Output the [X, Y] coordinate of the center of the cell containing the given text.  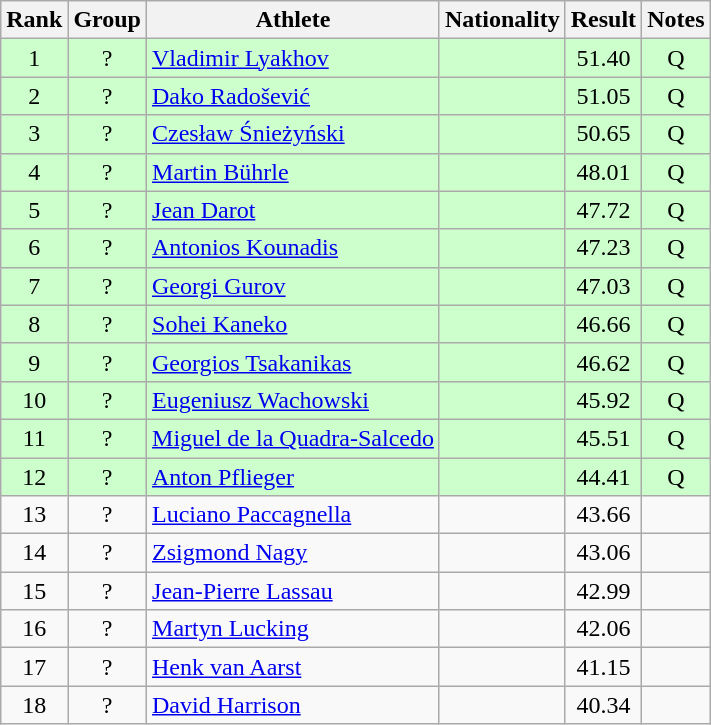
45.92 [603, 400]
51.05 [603, 96]
51.40 [603, 58]
17 [34, 667]
45.51 [603, 438]
46.66 [603, 324]
16 [34, 629]
42.99 [603, 591]
42.06 [603, 629]
Martyn Lucking [294, 629]
Group [108, 20]
40.34 [603, 705]
Result [603, 20]
12 [34, 477]
4 [34, 172]
Jean Darot [294, 210]
Eugeniusz Wachowski [294, 400]
10 [34, 400]
David Harrison [294, 705]
2 [34, 96]
50.65 [603, 134]
Georgi Gurov [294, 286]
43.06 [603, 553]
Sohei Kaneko [294, 324]
Nationality [502, 20]
1 [34, 58]
43.66 [603, 515]
Czesław Śnieżyński [294, 134]
41.15 [603, 667]
Georgios Tsakanikas [294, 362]
Henk van Aarst [294, 667]
Miguel de la Quadra-Salcedo [294, 438]
7 [34, 286]
47.23 [603, 248]
Vladimir Lyakhov [294, 58]
Rank [34, 20]
13 [34, 515]
Jean-Pierre Lassau [294, 591]
Martin Bührle [294, 172]
3 [34, 134]
44.41 [603, 477]
Notes [676, 20]
9 [34, 362]
Luciano Paccagnella [294, 515]
Antonios Kounadis [294, 248]
11 [34, 438]
15 [34, 591]
46.62 [603, 362]
47.72 [603, 210]
Dako Radošević [294, 96]
18 [34, 705]
Zsigmond Nagy [294, 553]
47.03 [603, 286]
8 [34, 324]
48.01 [603, 172]
5 [34, 210]
14 [34, 553]
Athlete [294, 20]
Anton Pflieger [294, 477]
6 [34, 248]
